Output the [x, y] coordinate of the center of the cell containing the given text.  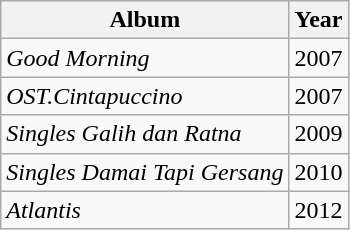
Good Morning [145, 58]
2012 [318, 210]
2009 [318, 134]
Atlantis [145, 210]
Singles Damai Tapi Gersang [145, 172]
OST.Cintapuccino [145, 96]
Year [318, 20]
Album [145, 20]
2010 [318, 172]
Singles Galih dan Ratna [145, 134]
